Return the [x, y] coordinate for the center point of the cell that contains the specified text.  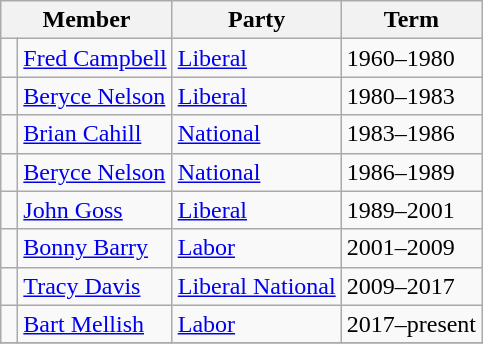
Fred Campbell [95, 58]
Bart Mellish [95, 324]
1980–1983 [411, 96]
1986–1989 [411, 172]
Term [411, 20]
Brian Cahill [95, 134]
2009–2017 [411, 286]
Member [86, 20]
Tracy Davis [95, 286]
Party [256, 20]
2001–2009 [411, 248]
John Goss [95, 210]
Bonny Barry [95, 248]
1960–1980 [411, 58]
1983–1986 [411, 134]
Liberal National [256, 286]
2017–present [411, 324]
1989–2001 [411, 210]
